Detect which cell encompasses the target text, then output its [x, y] center coordinate. 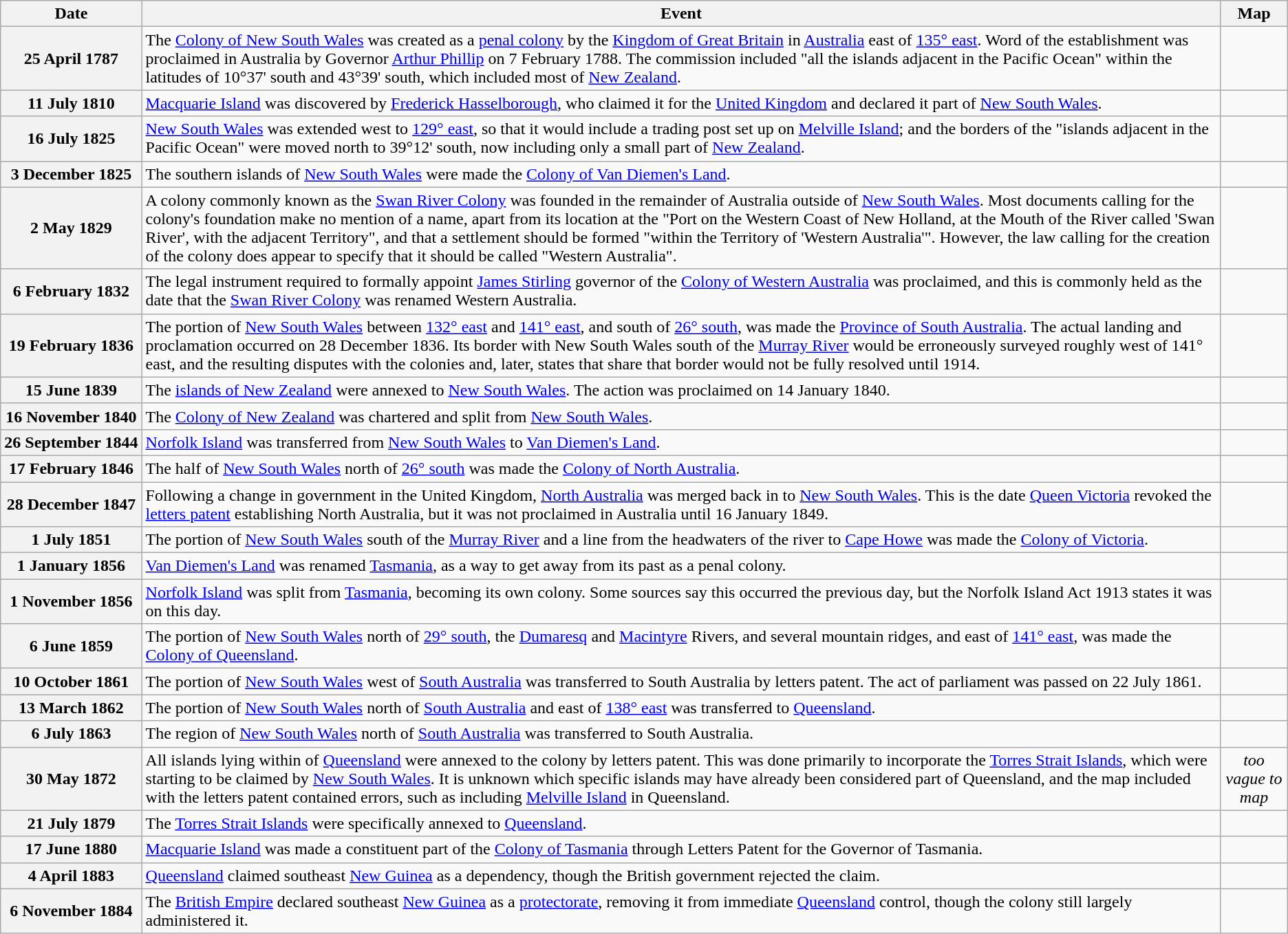
Van Diemen's Land was renamed Tasmania, as a way to get away from its past as a penal colony. [681, 566]
16 November 1840 [72, 416]
28 December 1847 [72, 503]
6 February 1832 [72, 292]
1 July 1851 [72, 540]
6 November 1884 [72, 911]
26 September 1844 [72, 442]
The islands of New Zealand were annexed to New South Wales. The action was proclaimed on 14 January 1840. [681, 390]
Map [1254, 14]
The region of New South Wales north of South Australia was transferred to South Australia. [681, 734]
The half of New South Wales north of 26° south was made the Colony of North Australia. [681, 468]
13 March 1862 [72, 708]
19 February 1836 [72, 345]
1 January 1856 [72, 566]
2 May 1829 [72, 228]
Macquarie Island was discovered by Frederick Hasselborough, who claimed it for the United Kingdom and declared it part of New South Wales. [681, 103]
The Torres Strait Islands were specifically annexed to Queensland. [681, 823]
Macquarie Island was made a constituent part of the Colony of Tasmania through Letters Patent for the Governor of Tasmania. [681, 849]
The southern islands of New South Wales were made the Colony of Van Diemen's Land. [681, 174]
Queensland claimed southeast New Guinea as a dependency, though the British government rejected the claim. [681, 876]
16 July 1825 [72, 139]
Date [72, 14]
Norfolk Island was transferred from New South Wales to Van Diemen's Land. [681, 442]
17 June 1880 [72, 849]
30 May 1872 [72, 779]
17 February 1846 [72, 468]
6 July 1863 [72, 734]
10 October 1861 [72, 682]
The portion of New South Wales north of South Australia and east of 138° east was transferred to Queensland. [681, 708]
1 November 1856 [72, 601]
3 December 1825 [72, 174]
11 July 1810 [72, 103]
The Colony of New Zealand was chartered and split from New South Wales. [681, 416]
too vague to map [1254, 779]
21 July 1879 [72, 823]
4 April 1883 [72, 876]
Event [681, 14]
15 June 1839 [72, 390]
6 June 1859 [72, 647]
25 April 1787 [72, 58]
The portion of New South Wales south of the Murray River and a line from the headwaters of the river to Cape Howe was made the Colony of Victoria. [681, 540]
